Identify which cell holds the provided text, then report its [x, y] central coordinate. 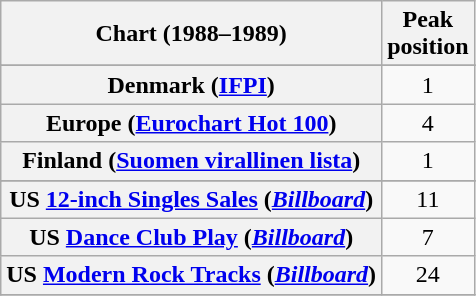
Chart (1988–1989) [192, 34]
US Modern Rock Tracks (Billboard) [192, 275]
24 [428, 275]
7 [428, 237]
Europe (Eurochart Hot 100) [192, 123]
4 [428, 123]
11 [428, 199]
US 12-inch Singles Sales (Billboard) [192, 199]
Finland (Suomen virallinen lista) [192, 161]
Denmark (IFPI) [192, 85]
Peakposition [428, 34]
US Dance Club Play (Billboard) [192, 237]
